Return (X, Y) of the center of cell containing provided text 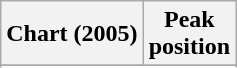
Peakposition (189, 34)
Chart (2005) (72, 34)
